Search for the cell housing the specified text and yield its [x, y] center coordinate. 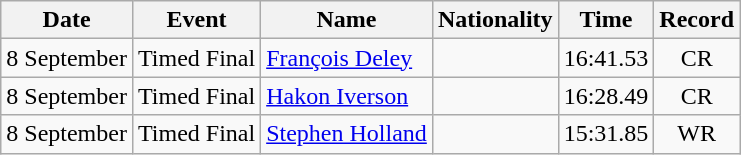
WR [697, 134]
Hakon Iverson [347, 96]
15:31.85 [606, 134]
Record [697, 20]
16:28.49 [606, 96]
Nationality [495, 20]
François Deley [347, 58]
Stephen Holland [347, 134]
Date [67, 20]
Time [606, 20]
Event [196, 20]
Name [347, 20]
16:41.53 [606, 58]
